Detect which cell encompasses the target text, then output its (x, y) center coordinate. 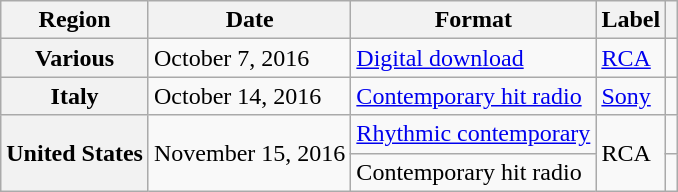
Sony (631, 96)
October 7, 2016 (249, 58)
October 14, 2016 (249, 96)
Region (75, 20)
Date (249, 20)
Label (631, 20)
Italy (75, 96)
Digital download (474, 58)
Format (474, 20)
Rhythmic contemporary (474, 134)
November 15, 2016 (249, 153)
Various (75, 58)
United States (75, 153)
